Provide the [x, y] coordinate of the cell's center where the given text is located.  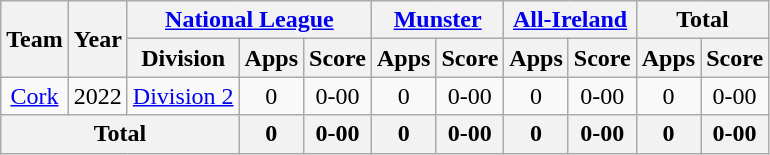
Munster [437, 20]
Division 2 [183, 96]
2022 [98, 96]
Team [35, 39]
Division [183, 58]
Cork [35, 96]
All-Ireland [570, 20]
National League [249, 20]
Year [98, 39]
